Scan for the cell matching the given text and deliver its (X, Y) coordinate at center. 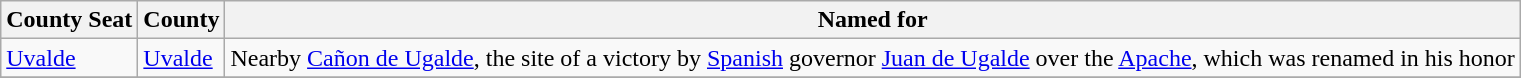
County (182, 20)
Named for (872, 20)
County Seat (70, 20)
Nearby Cañon de Ugalde, the site of a victory by Spanish governor Juan de Ugalde over the Apache, which was renamed in his honor (872, 58)
